Detect which cell encompasses the target text, then output its (X, Y) center coordinate. 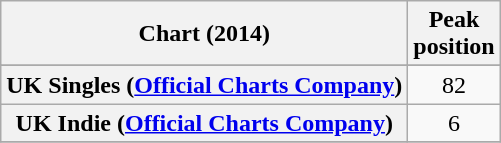
UK Indie (Official Charts Company) (204, 123)
82 (454, 85)
UK Singles (Official Charts Company) (204, 85)
6 (454, 123)
Peakposition (454, 34)
Chart (2014) (204, 34)
